For the text-containing cell, return its midpoint in [X, Y] coordinate format. 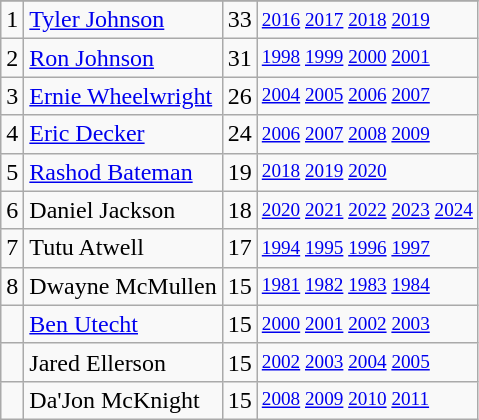
2 [12, 58]
24 [240, 134]
8 [12, 286]
Da'Jon McKnight [123, 400]
31 [240, 58]
2016 2017 2018 2019 [367, 20]
6 [12, 210]
2004 2005 2006 2007 [367, 96]
19 [240, 172]
33 [240, 20]
Tutu Atwell [123, 248]
3 [12, 96]
Ben Utecht [123, 324]
2008 2009 2010 2011 [367, 400]
Ernie Wheelwright [123, 96]
5 [12, 172]
2018 2019 2020 [367, 172]
26 [240, 96]
Eric Decker [123, 134]
18 [240, 210]
2020 2021 2022 2023 2024 [367, 210]
Rashod Bateman [123, 172]
Ron Johnson [123, 58]
4 [12, 134]
Daniel Jackson [123, 210]
2006 2007 2008 2009 [367, 134]
Tyler Johnson [123, 20]
Dwayne McMullen [123, 286]
Jared Ellerson [123, 362]
1 [12, 20]
2002 2003 2004 2005 [367, 362]
7 [12, 248]
1981 1982 1983 1984 [367, 286]
17 [240, 248]
1998 1999 2000 2001 [367, 58]
1994 1995 1996 1997 [367, 248]
2000 2001 2002 2003 [367, 324]
